Return the (x, y) coordinate for the center point of the cell that contains the specified text.  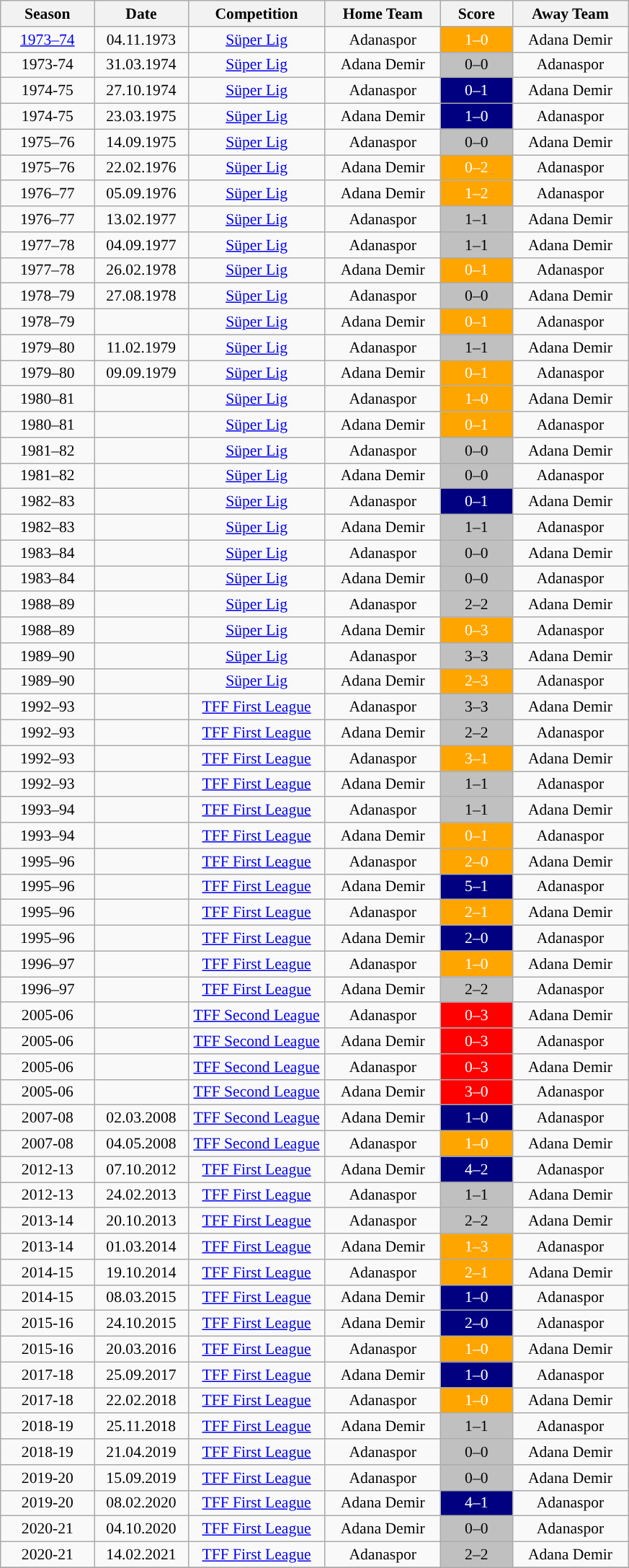
5–1 (476, 887)
3–1 (476, 758)
01.03.2014 (141, 1246)
08.03.2015 (141, 1298)
04.11.1973 (141, 40)
26.02.1978 (141, 270)
3–0 (476, 1092)
15.09.2019 (141, 1478)
4–2 (476, 1169)
22.02.2018 (141, 1401)
21.04.2019 (141, 1452)
1–2 (476, 194)
Season (48, 14)
Score (476, 14)
Competition (256, 14)
Away Team (570, 14)
25.09.2017 (141, 1375)
25.11.2018 (141, 1427)
1973-74 (48, 65)
2–3 (476, 681)
20.10.2013 (141, 1221)
4–1 (476, 1503)
14.02.2021 (141, 1555)
14.09.1975 (141, 142)
27.10.1974 (141, 91)
24.10.2015 (141, 1324)
05.09.1976 (141, 194)
31.03.1974 (141, 65)
27.08.1978 (141, 296)
11.02.1979 (141, 347)
09.09.1979 (141, 373)
04.10.2020 (141, 1529)
20.03.2016 (141, 1350)
23.03.1975 (141, 117)
Date (141, 14)
04.09.1977 (141, 245)
Home Team (383, 14)
19.10.2014 (141, 1272)
1973–74 (48, 40)
1–3 (476, 1246)
07.10.2012 (141, 1169)
22.02.1976 (141, 168)
24.02.2013 (141, 1195)
0–2 (476, 168)
04.05.2008 (141, 1144)
13.02.1977 (141, 219)
02.03.2008 (141, 1118)
08.02.2020 (141, 1503)
